From the cell containing the given text, extract its center point as [X, Y] coordinate. 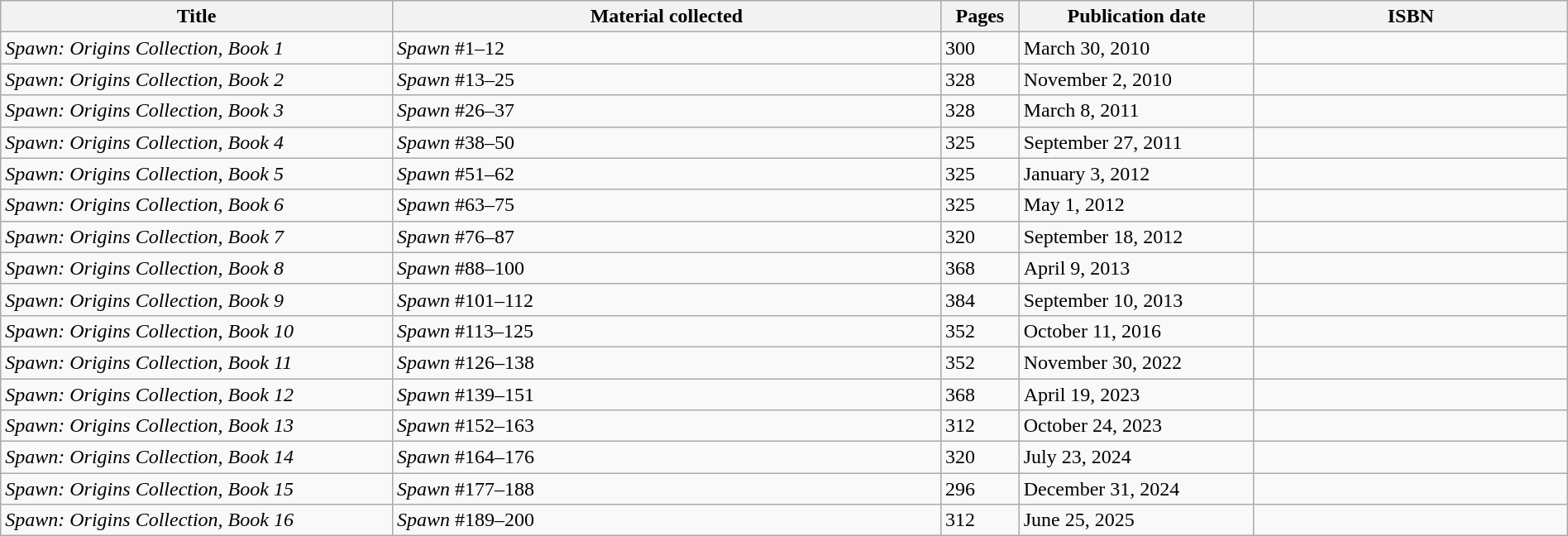
Spawn: Origins Collection, Book 15 [197, 489]
Spawn: Origins Collection, Book 13 [197, 426]
November 30, 2022 [1136, 362]
December 31, 2024 [1136, 489]
296 [979, 489]
November 2, 2010 [1136, 79]
Spawn #139–151 [667, 395]
300 [979, 48]
Spawn: Origins Collection, Book 10 [197, 331]
March 30, 2010 [1136, 48]
Spawn #13–25 [667, 79]
Publication date [1136, 17]
Spawn: Origins Collection, Book 9 [197, 299]
Spawn: Origins Collection, Book 4 [197, 142]
Spawn #51–62 [667, 174]
Material collected [667, 17]
September 27, 2011 [1136, 142]
Spawn: Origins Collection, Book 16 [197, 520]
Spawn: Origins Collection, Book 8 [197, 268]
Spawn #177–188 [667, 489]
April 9, 2013 [1136, 268]
Spawn: Origins Collection, Book 3 [197, 111]
Spawn #126–138 [667, 362]
Spawn: Origins Collection, Book 6 [197, 205]
384 [979, 299]
Spawn #164–176 [667, 457]
Spawn #76–87 [667, 237]
June 25, 2025 [1136, 520]
Spawn: Origins Collection, Book 12 [197, 395]
September 18, 2012 [1136, 237]
April 19, 2023 [1136, 395]
Spawn: Origins Collection, Book 2 [197, 79]
Title [197, 17]
July 23, 2024 [1136, 457]
Spawn #26–37 [667, 111]
Spawn: Origins Collection, Book 7 [197, 237]
Spawn #38–50 [667, 142]
Pages [979, 17]
September 10, 2013 [1136, 299]
Spawn #63–75 [667, 205]
Spawn: Origins Collection, Book 5 [197, 174]
Spawn #101–112 [667, 299]
Spawn: Origins Collection, Book 1 [197, 48]
Spawn #152–163 [667, 426]
ISBN [1411, 17]
May 1, 2012 [1136, 205]
March 8, 2011 [1136, 111]
Spawn #189–200 [667, 520]
October 11, 2016 [1136, 331]
Spawn: Origins Collection, Book 11 [197, 362]
Spawn #88–100 [667, 268]
Spawn: Origins Collection, Book 14 [197, 457]
October 24, 2023 [1136, 426]
Spawn #1–12 [667, 48]
Spawn #113–125 [667, 331]
January 3, 2012 [1136, 174]
